Search for the cell housing the specified text and yield its (x, y) center coordinate. 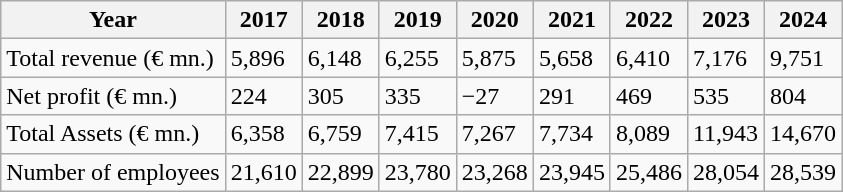
2023 (726, 20)
−27 (494, 96)
6,759 (340, 134)
6,358 (264, 134)
6,148 (340, 58)
5,658 (572, 58)
6,255 (418, 58)
2018 (340, 20)
21,610 (264, 172)
Total revenue (€ mn.) (113, 58)
2024 (804, 20)
804 (804, 96)
9,751 (804, 58)
28,054 (726, 172)
535 (726, 96)
22,899 (340, 172)
2021 (572, 20)
23,945 (572, 172)
14,670 (804, 134)
25,486 (648, 172)
335 (418, 96)
305 (340, 96)
Net profit (€ mn.) (113, 96)
6,410 (648, 58)
7,734 (572, 134)
2022 (648, 20)
7,415 (418, 134)
8,089 (648, 134)
2020 (494, 20)
28,539 (804, 172)
2017 (264, 20)
5,896 (264, 58)
Number of employees (113, 172)
11,943 (726, 134)
Total Assets (€ mn.) (113, 134)
23,268 (494, 172)
Year (113, 20)
5,875 (494, 58)
469 (648, 96)
224 (264, 96)
7,267 (494, 134)
291 (572, 96)
2019 (418, 20)
23,780 (418, 172)
7,176 (726, 58)
